For the text-containing cell, return its midpoint in [x, y] coordinate format. 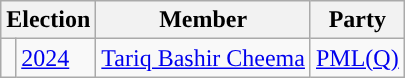
2024 [56, 58]
Tariq Bashir Cheema [204, 58]
PML(Q) [357, 58]
Election [48, 20]
Member [204, 20]
Party [357, 20]
